For the text-containing cell, return its midpoint in (x, y) coordinate format. 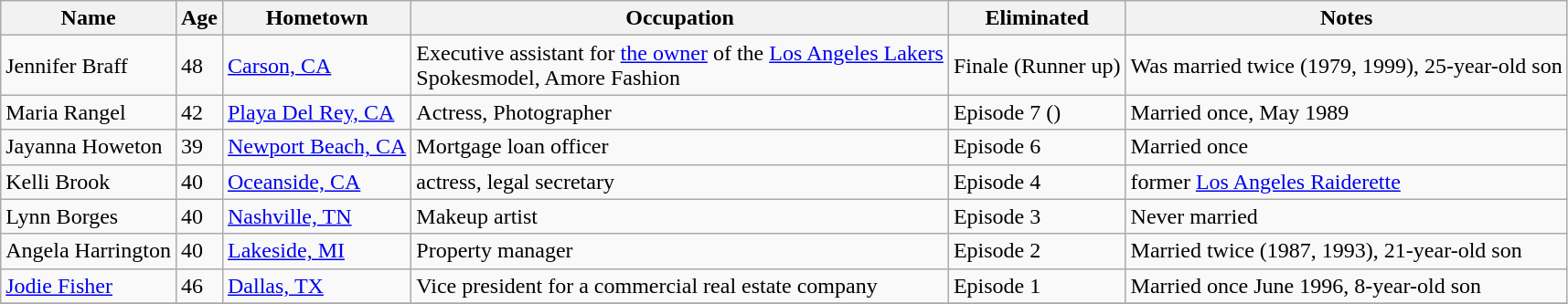
Eliminated (1037, 18)
Playa Del Rey, CA (316, 112)
Property manager (680, 251)
39 (199, 147)
Lakeside, MI (316, 251)
Angela Harrington (89, 251)
Vice president for a commercial real estate company (680, 286)
Name (89, 18)
Married twice (1987, 1993), 21-year-old son (1346, 251)
Married once June 1996, 8-year-old son (1346, 286)
Executive assistant for the owner of the Los Angeles LakersSpokesmodel, Amore Fashion (680, 66)
Age (199, 18)
Kelli Brook (89, 182)
Dallas, TX (316, 286)
Was married twice (1979, 1999), 25-year-old son (1346, 66)
actress, legal secretary (680, 182)
former Los Angeles Raiderette (1346, 182)
Married once (1346, 147)
Episode 6 (1037, 147)
48 (199, 66)
Newport Beach, CA (316, 147)
Jodie Fisher (89, 286)
Actress, Photographer (680, 112)
Episode 3 (1037, 216)
Finale (Runner up) (1037, 66)
Nashville, TN (316, 216)
Married once, May 1989 (1346, 112)
Episode 1 (1037, 286)
Lynn Borges (89, 216)
Hometown (316, 18)
Jayanna Howeton (89, 147)
Never married (1346, 216)
46 (199, 286)
Makeup artist (680, 216)
42 (199, 112)
Maria Rangel (89, 112)
Jennifer Braff (89, 66)
Notes (1346, 18)
Oceanside, CA (316, 182)
Episode 7 () (1037, 112)
Episode 4 (1037, 182)
Episode 2 (1037, 251)
Occupation (680, 18)
Carson, CA (316, 66)
Mortgage loan officer (680, 147)
